Provide the (X, Y) coordinate of the cell's center where the given text is located.  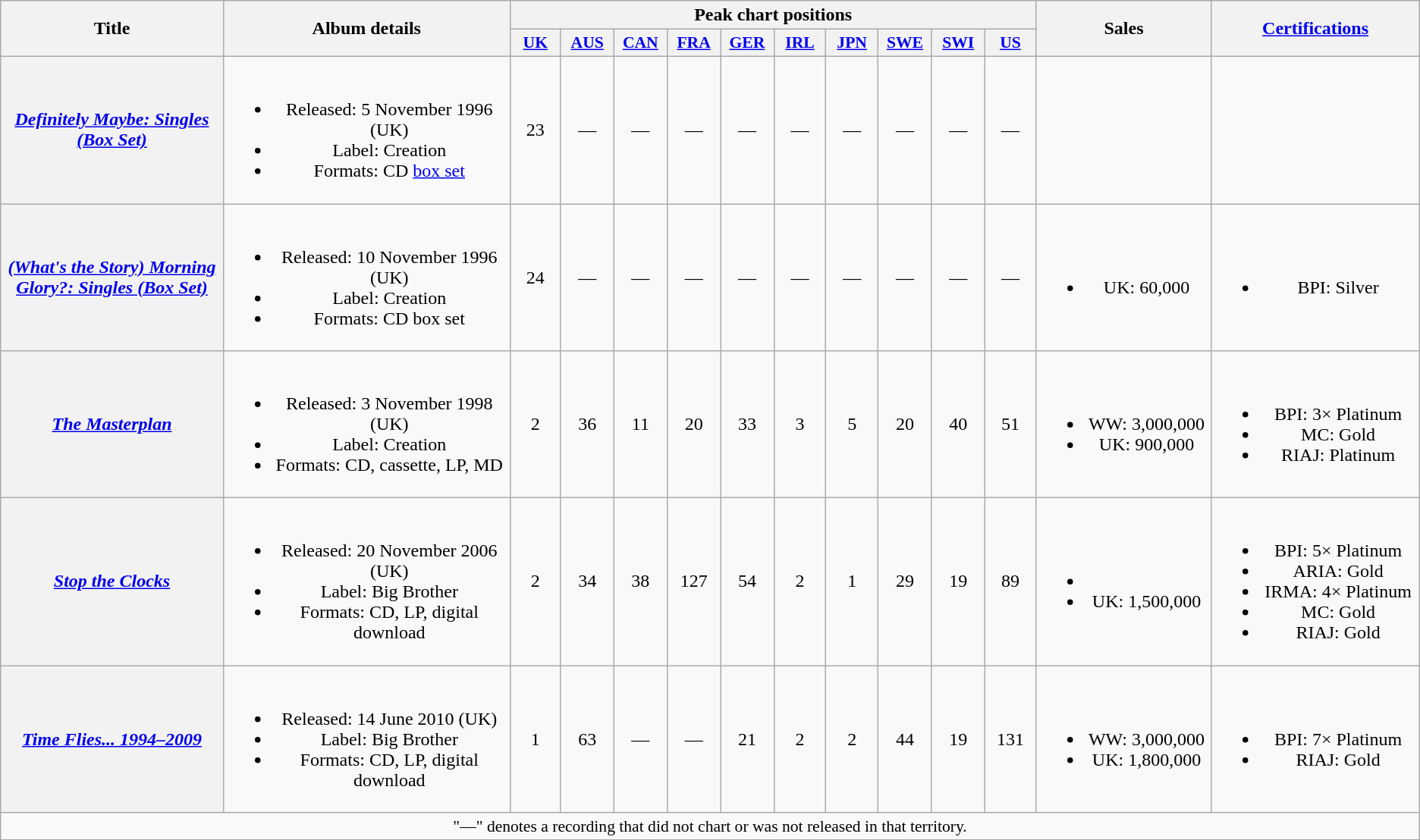
Released: 14 June 2010 (UK)Label: Big BrotherFormats: CD, LP, digital download (366, 739)
WW: 3,000,000UK: 1,800,000 (1124, 739)
Released: 10 November 1996 (UK)Label: CreationFormats: CD box set (366, 277)
WW: 3,000,000UK: 900,000 (1124, 425)
131 (1010, 739)
GER (748, 43)
UK: 1,500,000 (1124, 582)
SWI (957, 43)
5 (853, 425)
40 (957, 425)
Certifications (1315, 29)
CAN (640, 43)
51 (1010, 425)
63 (587, 739)
21 (748, 739)
89 (1010, 582)
UK (536, 43)
The Masterplan (112, 425)
Released: 3 November 1998 (UK)Label: CreationFormats: CD, cassette, LP, MD (366, 425)
Released: 5 November 1996 (UK)Label: CreationFormats: CD box set (366, 130)
Peak chart positions (773, 15)
23 (536, 130)
"—" denotes a recording that did not chart or was not released in that territory. (710, 826)
34 (587, 582)
Album details (366, 29)
36 (587, 425)
127 (694, 582)
UK: 60,000 (1124, 277)
SWE (906, 43)
BPI: 5× PlatinumARIA: GoldIRMA: 4× PlatinumMC: GoldRIAJ: Gold (1315, 582)
FRA (694, 43)
Sales (1124, 29)
33 (748, 425)
BPI: Silver (1315, 277)
BPI: 7× PlatinumRIAJ: Gold (1315, 739)
44 (906, 739)
38 (640, 582)
AUS (587, 43)
Stop the Clocks (112, 582)
Time Flies... 1994–2009 (112, 739)
(What's the Story) Morning Glory?: Singles (Box Set) (112, 277)
3 (800, 425)
BPI: 3× PlatinumMC: GoldRIAJ: Platinum (1315, 425)
Definitely Maybe: Singles (Box Set) (112, 130)
29 (906, 582)
Title (112, 29)
Released: 20 November 2006 (UK)Label: Big BrotherFormats: CD, LP, digital download (366, 582)
IRL (800, 43)
JPN (853, 43)
24 (536, 277)
11 (640, 425)
54 (748, 582)
US (1010, 43)
